Capture the cell that displays the provided text and extract its [x, y] central coordinate. 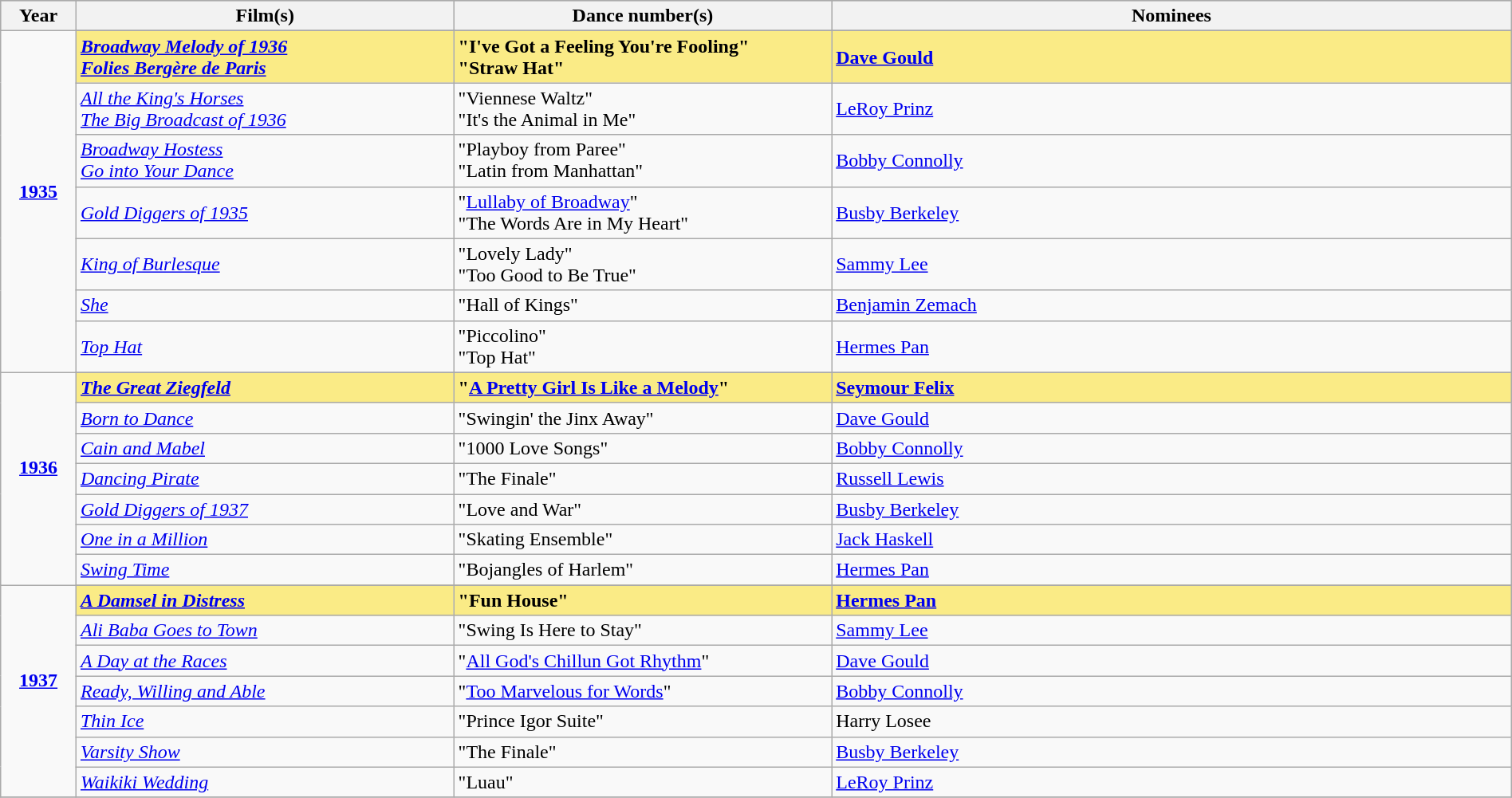
"Skating Ensemble" [643, 540]
Year [38, 16]
Harry Losee [1172, 721]
Varsity Show [265, 752]
Benjamin Zemach [1172, 305]
Nominees [1172, 16]
Film(s) [265, 16]
"Viennese Waltz" "It's the Animal in Me" [643, 108]
"Too Marvelous for Words" [643, 691]
Russell Lewis [1172, 478]
Cain and Mabel [265, 448]
A Day at the Races [265, 661]
"Fun House" [643, 600]
Gold Diggers of 1937 [265, 509]
Swing Time [265, 570]
Seymour Felix [1172, 387]
Top Hat [265, 346]
"All God's Chillun Got Rhythm" [643, 661]
All the King's Horses The Big Broadcast of 1936 [265, 108]
"Playboy from Paree" "Latin from Manhattan" [643, 161]
1936 [38, 478]
Gold Diggers of 1935 [265, 212]
"Swingin' the Jinx Away" [643, 418]
"I've Got a Feeling You're Fooling" "Straw Hat" [643, 57]
King of Burlesque [265, 265]
"Hall of Kings" [643, 305]
"Bojangles of Harlem" [643, 570]
Jack Haskell [1172, 540]
Ready, Willing and Able [265, 691]
"Lovely Lady" "Too Good to Be True" [643, 265]
"1000 Love Songs" [643, 448]
Born to Dance [265, 418]
Waikiki Wedding [265, 782]
Thin Ice [265, 721]
"Piccolino" "Top Hat" [643, 346]
One in a Million [265, 540]
"Swing Is Here to Stay" [643, 631]
"Luau" [643, 782]
1935 [38, 202]
A Damsel in Distress [265, 600]
"Love and War" [643, 509]
Dance number(s) [643, 16]
"Lullaby of Broadway" "The Words Are in My Heart" [643, 212]
She [265, 305]
Broadway Hostess Go into Your Dance [265, 161]
"Prince Igor Suite" [643, 721]
Dancing Pirate [265, 478]
1937 [38, 691]
"A Pretty Girl Is Like a Melody" [643, 387]
Broadway Melody of 1936 Folies Bergère de Paris [265, 57]
The Great Ziegfeld [265, 387]
Ali Baba Goes to Town [265, 631]
